Scan for the cell matching the given text and deliver its [x, y] coordinate at center. 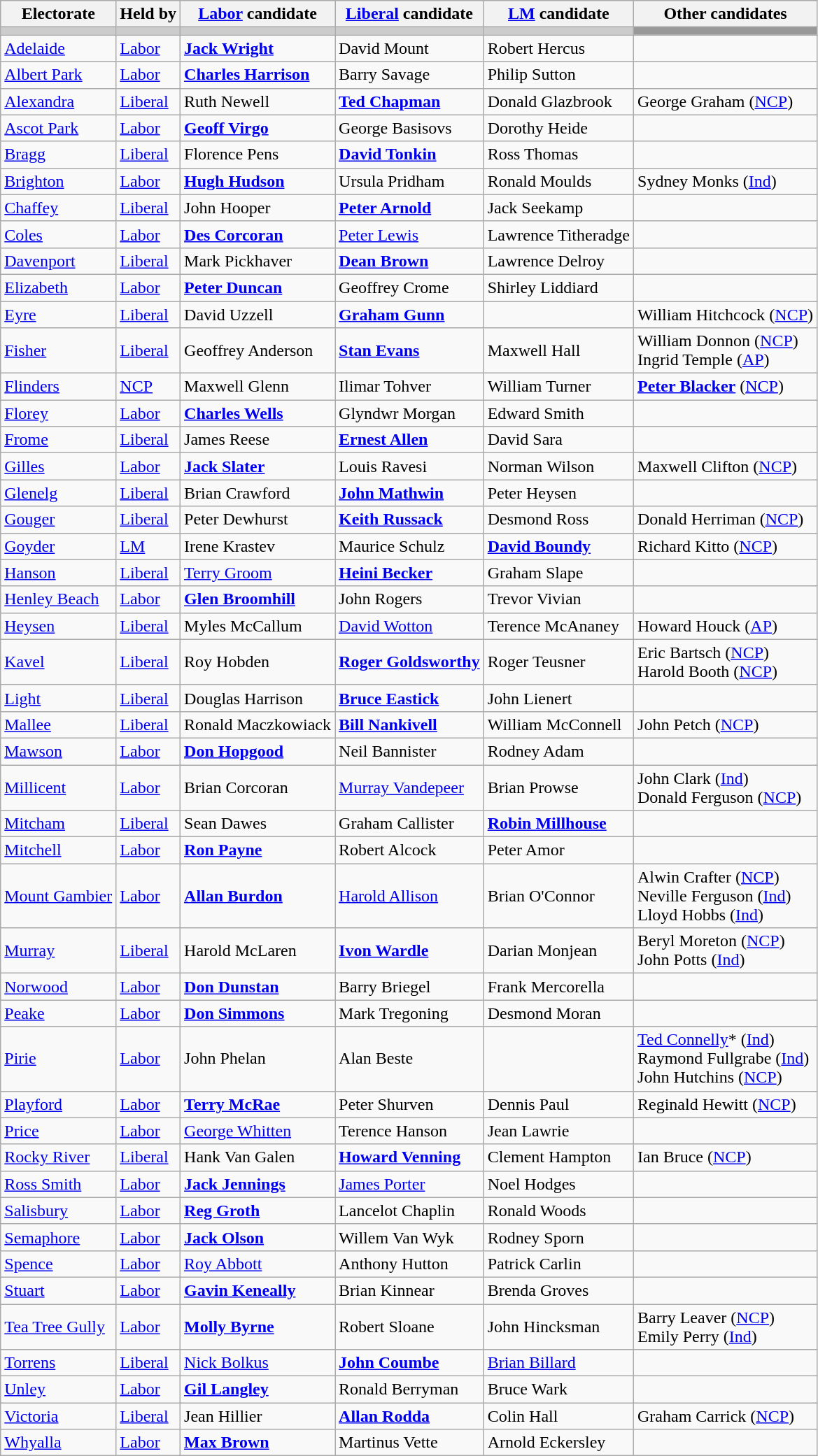
Peter Amor [558, 850]
Ronald Woods [558, 1211]
David Sara [558, 440]
Sean Dawes [258, 824]
Graham Slape [558, 573]
Torrens [59, 1363]
Glen Broomhill [258, 599]
Myles McCallum [258, 626]
John Phelan [258, 1059]
Keith Russack [410, 520]
Norwood [59, 987]
Peter Shurven [410, 1104]
Barry Savage [410, 75]
Jean Hillier [258, 1416]
John Rogers [410, 599]
Howard Houck (AP) [726, 626]
David Boundy [558, 546]
Mark Pickhaver [258, 261]
Florey [59, 413]
David Mount [410, 48]
Don Hopgood [258, 751]
Semaphore [59, 1237]
Stan Evans [410, 351]
William Turner [558, 387]
Arnold Eckersley [558, 1443]
Bruce Wark [558, 1390]
Graham Callister [410, 824]
NCP [148, 387]
Trevor Vivian [558, 599]
Glyndwr Morgan [410, 413]
Peter Duncan [258, 287]
Jack Jennings [258, 1184]
Reg Groth [258, 1211]
Dennis Paul [558, 1104]
Gilles [59, 466]
Dean Brown [410, 261]
Ronald Moulds [558, 181]
Murray [59, 951]
Colin Hall [558, 1416]
Peter Dewhurst [258, 520]
Murray Vandepeer [410, 787]
Stuart [59, 1290]
Norman Wilson [558, 466]
William Donnon (NCP) Ingrid Temple (AP) [726, 351]
Salisbury [59, 1211]
John Coumbe [410, 1363]
Reginald Hewitt (NCP) [726, 1104]
Mark Tregoning [410, 1013]
Robert Hercus [558, 48]
Maurice Schulz [410, 546]
Robert Alcock [410, 850]
Brian Prowse [558, 787]
Des Corcoran [258, 234]
Fisher [59, 351]
Peter Arnold [410, 208]
Heini Becker [410, 573]
Ted Connelly* (Ind) Raymond Fullgrabe (Ind) John Hutchins (NCP) [726, 1059]
Sydney Monks (Ind) [726, 181]
Flinders [59, 387]
Gouger [59, 520]
Spence [59, 1264]
Willem Van Wyk [410, 1237]
Charles Harrison [258, 75]
Rodney Sporn [558, 1237]
Terry Groom [258, 573]
LM [148, 546]
Glenelg [59, 493]
Hanson [59, 573]
Neil Bannister [410, 751]
Other candidates [726, 14]
Terence McAnaney [558, 626]
Dorothy Heide [558, 128]
Chaffey [59, 208]
Beryl Moreton (NCP) John Potts (Ind) [726, 951]
Mawson [59, 751]
John Hincksman [558, 1326]
Brian O'Connor [558, 896]
Ascot Park [59, 128]
Allan Rodda [410, 1416]
Don Dunstan [258, 987]
Molly Byrne [258, 1326]
Philip Sutton [558, 75]
Kavel [59, 662]
Roy Abbott [258, 1264]
Pirie [59, 1059]
Alan Beste [410, 1059]
Tea Tree Gully [59, 1326]
Edward Smith [558, 413]
Ilimar Tohver [410, 387]
Price [59, 1131]
Hank Van Galen [258, 1157]
Rodney Adam [558, 751]
Lawrence Titheradge [558, 234]
LM candidate [558, 14]
John Clark (Ind) Donald Ferguson (NCP) [726, 787]
Ross Smith [59, 1184]
Noel Hodges [558, 1184]
Patrick Carlin [558, 1264]
Peake [59, 1013]
Maxwell Clifton (NCP) [726, 466]
David Wotton [410, 626]
Ross Thomas [558, 155]
Peter Heysen [558, 493]
Graham Gunn [410, 314]
Clement Hampton [558, 1157]
Brian Kinnear [410, 1290]
Anthony Hutton [410, 1264]
Bill Nankivell [410, 725]
Jack Olson [258, 1237]
Jack Seekamp [558, 208]
Robin Millhouse [558, 824]
Barry Briegel [410, 987]
Mallee [59, 725]
Ted Chapman [410, 101]
Nick Bolkus [258, 1363]
Desmond Ross [558, 520]
Howard Venning [410, 1157]
Coles [59, 234]
Jean Lawrie [558, 1131]
Louis Ravesi [410, 466]
Geoffrey Anderson [258, 351]
David Uzzell [258, 314]
Harold Allison [410, 896]
Ian Bruce (NCP) [726, 1157]
Douglas Harrison [258, 698]
Labor candidate [258, 14]
Ron Payne [258, 850]
Ronald Berryman [410, 1390]
Brian Crawford [258, 493]
Bruce Eastick [410, 698]
Brenda Groves [558, 1290]
Darian Monjean [558, 951]
Mitcham [59, 824]
Ronald Maczkowiack [258, 725]
Roy Hobden [258, 662]
Maxwell Hall [558, 351]
Playford [59, 1104]
Bragg [59, 155]
John Mathwin [410, 493]
George Graham (NCP) [726, 101]
Rocky River [59, 1157]
Brian Billard [558, 1363]
Lawrence Delroy [558, 261]
Donald Glazbrook [558, 101]
Alexandra [59, 101]
Barry Leaver (NCP) Emily Perry (Ind) [726, 1326]
Eyre [59, 314]
Unley [59, 1390]
Liberal candidate [410, 14]
Don Simmons [258, 1013]
Victoria [59, 1416]
Ruth Newell [258, 101]
Ivon Wardle [410, 951]
Max Brown [258, 1443]
Mitchell [59, 850]
Brian Corcoran [258, 787]
Charles Wells [258, 413]
Gil Langley [258, 1390]
Albert Park [59, 75]
Gavin Keneally [258, 1290]
Martinus Vette [410, 1443]
Terence Hanson [410, 1131]
Frank Mercorella [558, 987]
John Lienert [558, 698]
Electorate [59, 14]
Roger Teusner [558, 662]
Allan Burdon [258, 896]
Alwin Crafter (NCP) Neville Ferguson (Ind) Lloyd Hobbs (Ind) [726, 896]
William Hitchcock (NCP) [726, 314]
Hugh Hudson [258, 181]
Held by [148, 14]
Millicent [59, 787]
Ernest Allen [410, 440]
Goyder [59, 546]
Jack Slater [258, 466]
David Tonkin [410, 155]
William McConnell [558, 725]
Eric Bartsch (NCP) Harold Booth (NCP) [726, 662]
Graham Carrick (NCP) [726, 1416]
James Reese [258, 440]
Robert Sloane [410, 1326]
Maxwell Glenn [258, 387]
Ursula Pridham [410, 181]
Terry McRae [258, 1104]
Davenport [59, 261]
John Petch (NCP) [726, 725]
Henley Beach [59, 599]
Donald Herriman (NCP) [726, 520]
Whyalla [59, 1443]
Roger Goldsworthy [410, 662]
Geoffrey Crome [410, 287]
Harold McLaren [258, 951]
George Whitten [258, 1131]
Elizabeth [59, 287]
Adelaide [59, 48]
Lancelot Chaplin [410, 1211]
Peter Lewis [410, 234]
Mount Gambier [59, 896]
James Porter [410, 1184]
Desmond Moran [558, 1013]
Irene Krastev [258, 546]
John Hooper [258, 208]
Richard Kitto (NCP) [726, 546]
Peter Blacker (NCP) [726, 387]
Shirley Liddiard [558, 287]
Brighton [59, 181]
Light [59, 698]
Jack Wright [258, 48]
Geoff Virgo [258, 128]
Heysen [59, 626]
Florence Pens [258, 155]
Frome [59, 440]
George Basisovs [410, 128]
